Search for the cell housing the specified text and yield its (x, y) center coordinate. 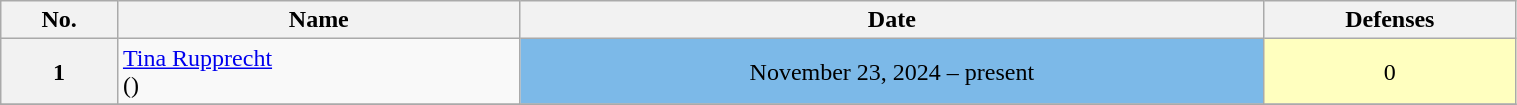
1 (60, 72)
No. (60, 20)
Name (318, 20)
Date (892, 20)
Tina Rupprecht() (318, 72)
0 (1390, 72)
November 23, 2024 – present (892, 72)
Defenses (1390, 20)
